For the text-containing cell, return its midpoint in [X, Y] coordinate format. 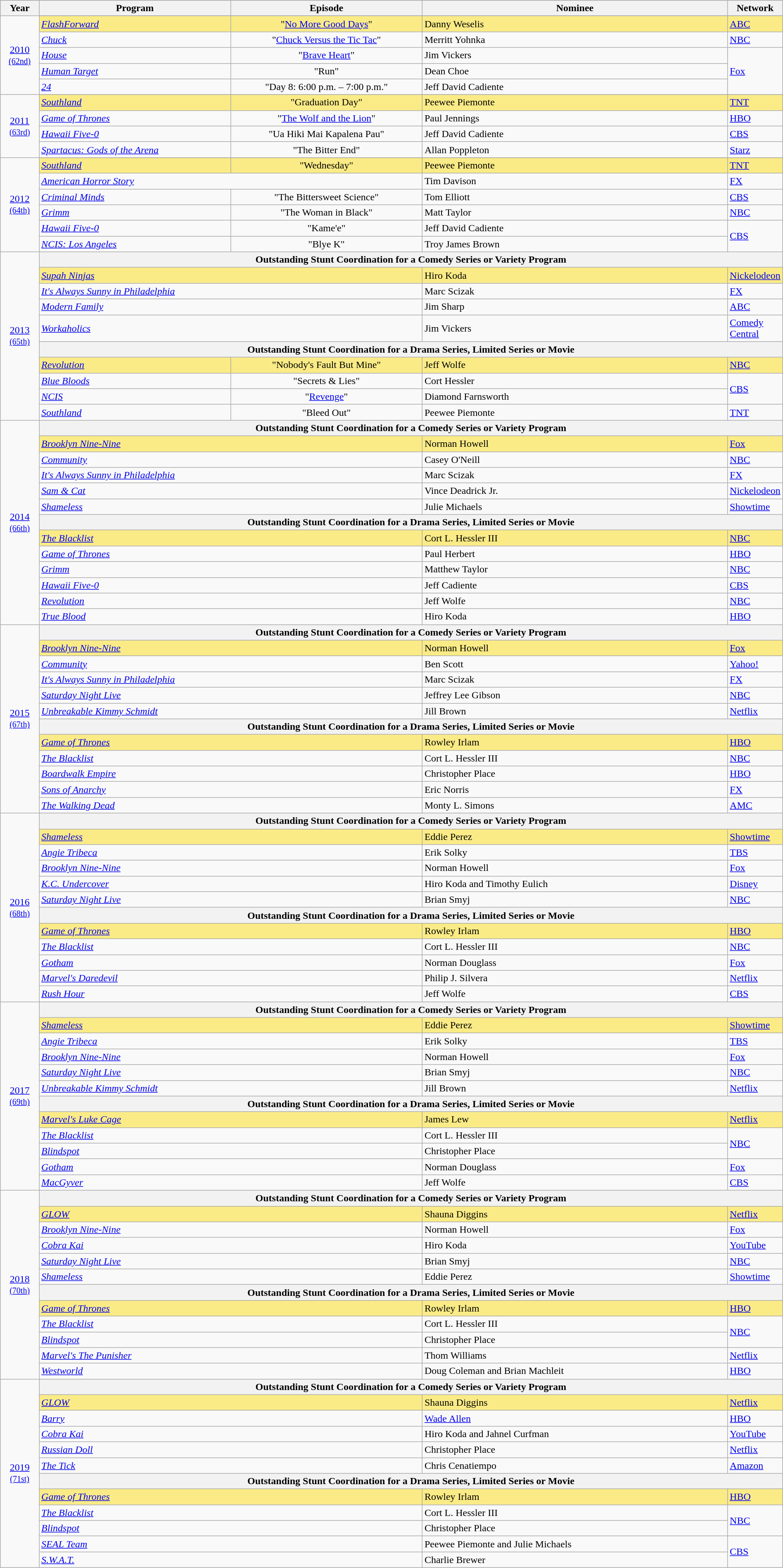
"Run" [327, 71]
Workaholics [231, 328]
Diamond Farnsworth [575, 396]
Spartacus: Gods of the Arena [135, 149]
Philip J. Silvera [575, 978]
Russian Doll [231, 1449]
James Lew [575, 1120]
Jeffrey Lee Gibson [575, 695]
Human Target [135, 71]
Westworld [231, 1371]
2015(67th) [20, 719]
"The Bittersweet Science" [327, 197]
Marvel's Luke Cage [231, 1120]
Dean Choe [575, 71]
Troy James Brown [575, 244]
Matthew Taylor [575, 569]
Merritt Yohnka [575, 40]
Eric Norris [575, 790]
"Brave Heart" [327, 55]
Hiro Koda and Timothy Eulich [575, 884]
Charlie Brewer [575, 1560]
American Horror Story [231, 181]
"Ua Hiki Mai Kapalena Pau" [327, 134]
Hiro Koda and Jahnel Curfman [575, 1434]
24 [135, 87]
SEAL Team [231, 1544]
The Walking Dead [231, 805]
Doug Coleman and Brian Machleit [575, 1371]
Modern Family [231, 307]
Tom Elliott [575, 197]
2018(70th) [20, 1284]
Allan Poppleton [575, 149]
Nominee [575, 8]
Barry [231, 1418]
Julie Michaels [575, 507]
Paul Jennings [575, 118]
The Tick [231, 1466]
"The Wolf and the Lion" [327, 118]
Jim Sharp [575, 307]
Matt Taylor [575, 213]
Episode [327, 8]
2014(66th) [20, 522]
Yahoo! [755, 664]
Program [135, 8]
"Secrets & Lies" [327, 381]
"Kame'e" [327, 228]
Ben Scott [575, 664]
NCIS: Los Angeles [135, 244]
Casey O'Neill [575, 460]
"Day 8: 6:00 p.m. – 7:00 p.m." [327, 87]
2017(69th) [20, 1096]
2016(68th) [20, 908]
Year [20, 8]
True Blood [231, 617]
"Bleed Out" [327, 412]
Tim Davison [575, 181]
Sons of Anarchy [231, 790]
"Blye K" [327, 244]
2012(64th) [20, 204]
FlashForward [135, 24]
Cort Hessler [575, 381]
Amazon [755, 1466]
Thom Williams [575, 1355]
Disney [755, 884]
MacGyver [231, 1182]
Marvel's Daredevil [231, 978]
"Chuck Versus the Tic Tac" [327, 40]
Blue Bloods [135, 381]
Network [755, 8]
"Revenge" [327, 396]
2013(65th) [20, 336]
"The Woman in Black" [327, 213]
Rush Hour [231, 994]
Chris Cenatiempo [575, 1466]
Boardwalk Empire [231, 774]
Comedy Central [755, 328]
"Wednesday" [327, 165]
Wade Allen [575, 1418]
Marvel's The Punisher [231, 1355]
Vince Deadrick Jr. [575, 491]
Sam & Cat [231, 491]
"No More Good Days" [327, 24]
"Graduation Day" [327, 102]
2019(71st) [20, 1473]
2011(63rd) [20, 126]
S.W.A.T. [231, 1560]
"The Bitter End" [327, 149]
Paul Herbert [575, 554]
"Nobody's Fault But Mine" [327, 365]
Starz [755, 149]
House [135, 55]
Monty L. Simons [575, 805]
Peewee Piemonte and Julie Michaels [575, 1544]
Criminal Minds [135, 197]
K.C. Undercover [231, 884]
2010(62nd) [20, 55]
NCIS [135, 396]
Jeff Cadiente [575, 585]
Chuck [135, 40]
Supah Ninjas [231, 275]
Danny Weselis [575, 24]
AMC [755, 805]
